Find where the given text appears and provide that cell's center as [x, y] coordinate. 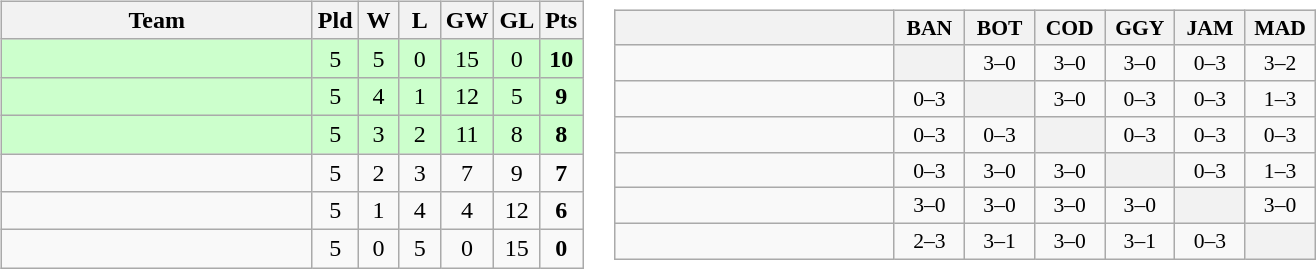
Pts [562, 20]
BAN [929, 28]
GGY [1140, 28]
3–2 [1280, 63]
COD [1070, 28]
GL [517, 20]
MAD [1280, 28]
11 [467, 134]
GW [467, 20]
JAM [1210, 28]
W [378, 20]
L [420, 20]
Team [156, 20]
BOT [999, 28]
Pld [335, 20]
6 [562, 211]
2–3 [929, 242]
10 [562, 58]
